Pinpoint the cell where the given text exists, returning its [x, y] midpoint coordinate. 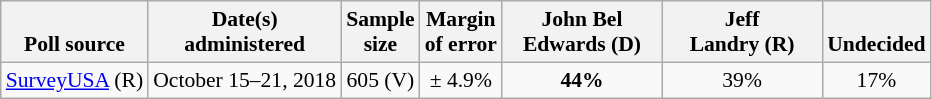
John BelEdwards (D) [582, 32]
October 15–21, 2018 [244, 80]
± 4.9% [461, 80]
44% [582, 80]
Marginof error [461, 32]
39% [742, 80]
Poll source [74, 32]
17% [876, 80]
JeffLandry (R) [742, 32]
605 (V) [380, 80]
Samplesize [380, 32]
Date(s)administered [244, 32]
SurveyUSA (R) [74, 80]
Undecided [876, 32]
